For the text-containing cell, return its midpoint in (x, y) coordinate format. 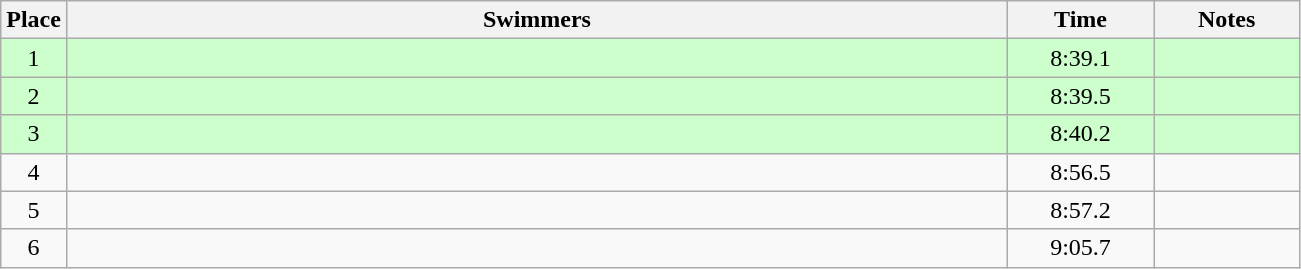
4 (34, 172)
9:05.7 (1081, 248)
8:57.2 (1081, 210)
Place (34, 20)
Time (1081, 20)
8:56.5 (1081, 172)
5 (34, 210)
6 (34, 248)
8:39.1 (1081, 58)
Notes (1227, 20)
8:40.2 (1081, 134)
1 (34, 58)
8:39.5 (1081, 96)
Swimmers (536, 20)
2 (34, 96)
3 (34, 134)
